For the text-containing cell, return its midpoint in (X, Y) coordinate format. 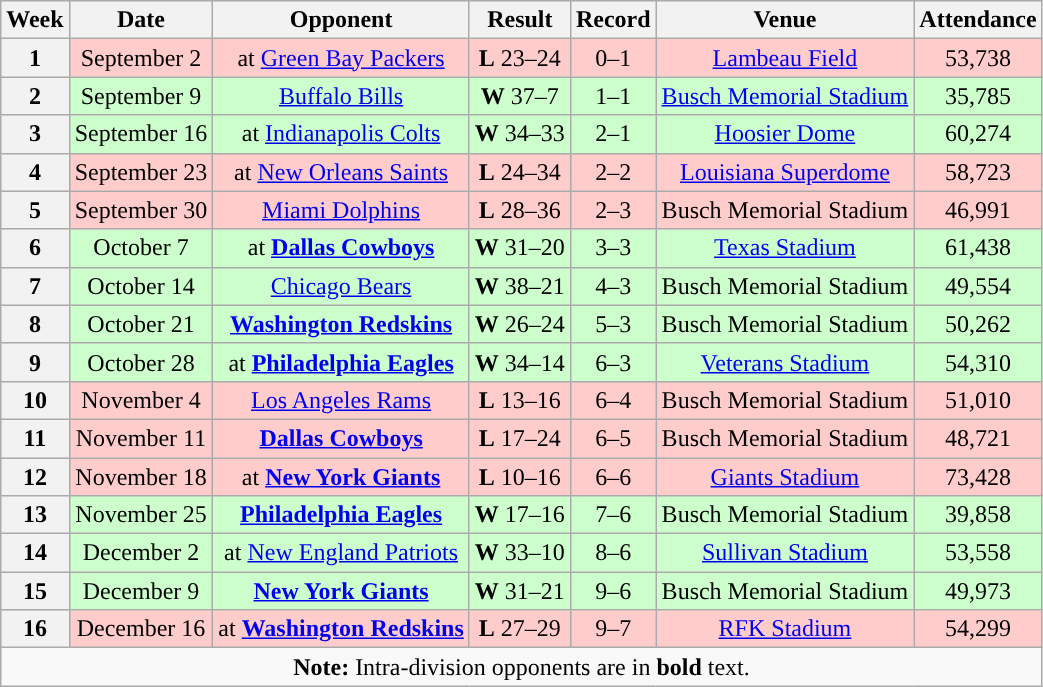
4 (35, 172)
14 (35, 553)
48,721 (978, 438)
2–2 (613, 172)
Result (520, 20)
W 34–14 (520, 362)
September 16 (141, 134)
October 7 (141, 248)
at Philadelphia Eagles (341, 362)
50,262 (978, 324)
Chicago Bears (341, 286)
2–1 (613, 134)
11 (35, 438)
Hoosier Dome (785, 134)
September 30 (141, 210)
L 17–24 (520, 438)
Record (613, 20)
November 25 (141, 515)
W 17–16 (520, 515)
W 26–24 (520, 324)
51,010 (978, 400)
Sullivan Stadium (785, 553)
Los Angeles Rams (341, 400)
4–3 (613, 286)
5 (35, 210)
December 9 (141, 591)
46,991 (978, 210)
10 (35, 400)
53,558 (978, 553)
Veterans Stadium (785, 362)
October 28 (141, 362)
at Washington Redskins (341, 629)
2 (35, 96)
73,428 (978, 477)
W 38–21 (520, 286)
61,438 (978, 248)
L 13–16 (520, 400)
35,785 (978, 96)
8–6 (613, 553)
L 27–29 (520, 629)
Week (35, 20)
6–3 (613, 362)
September 9 (141, 96)
8 (35, 324)
9 (35, 362)
November 11 (141, 438)
7–6 (613, 515)
7 (35, 286)
54,299 (978, 629)
at Indianapolis Colts (341, 134)
0–1 (613, 58)
Louisiana Superdome (785, 172)
12 (35, 477)
December 16 (141, 629)
3 (35, 134)
53,738 (978, 58)
Opponent (341, 20)
Lambeau Field (785, 58)
September 23 (141, 172)
1 (35, 58)
November 18 (141, 477)
54,310 (978, 362)
Note: Intra-division opponents are in bold text. (522, 667)
6 (35, 248)
13 (35, 515)
15 (35, 591)
Venue (785, 20)
RFK Stadium (785, 629)
Attendance (978, 20)
at New York Giants (341, 477)
W 33–10 (520, 553)
W 34–33 (520, 134)
9–6 (613, 591)
Washington Redskins (341, 324)
L 28–36 (520, 210)
October 14 (141, 286)
5–3 (613, 324)
Date (141, 20)
Philadelphia Eagles (341, 515)
L 10–16 (520, 477)
W 31–20 (520, 248)
6–5 (613, 438)
2–3 (613, 210)
Dallas Cowboys (341, 438)
New York Giants (341, 591)
October 21 (141, 324)
November 4 (141, 400)
at New England Patriots (341, 553)
1–1 (613, 96)
6–6 (613, 477)
6–4 (613, 400)
49,554 (978, 286)
9–7 (613, 629)
3–3 (613, 248)
L 23–24 (520, 58)
December 2 (141, 553)
September 2 (141, 58)
49,973 (978, 591)
Giants Stadium (785, 477)
W 37–7 (520, 96)
16 (35, 629)
60,274 (978, 134)
58,723 (978, 172)
Texas Stadium (785, 248)
at New Orleans Saints (341, 172)
39,858 (978, 515)
Miami Dolphins (341, 210)
Buffalo Bills (341, 96)
W 31–21 (520, 591)
at Green Bay Packers (341, 58)
at Dallas Cowboys (341, 248)
L 24–34 (520, 172)
